Output the (X, Y) coordinate of the center of the cell containing the given text.  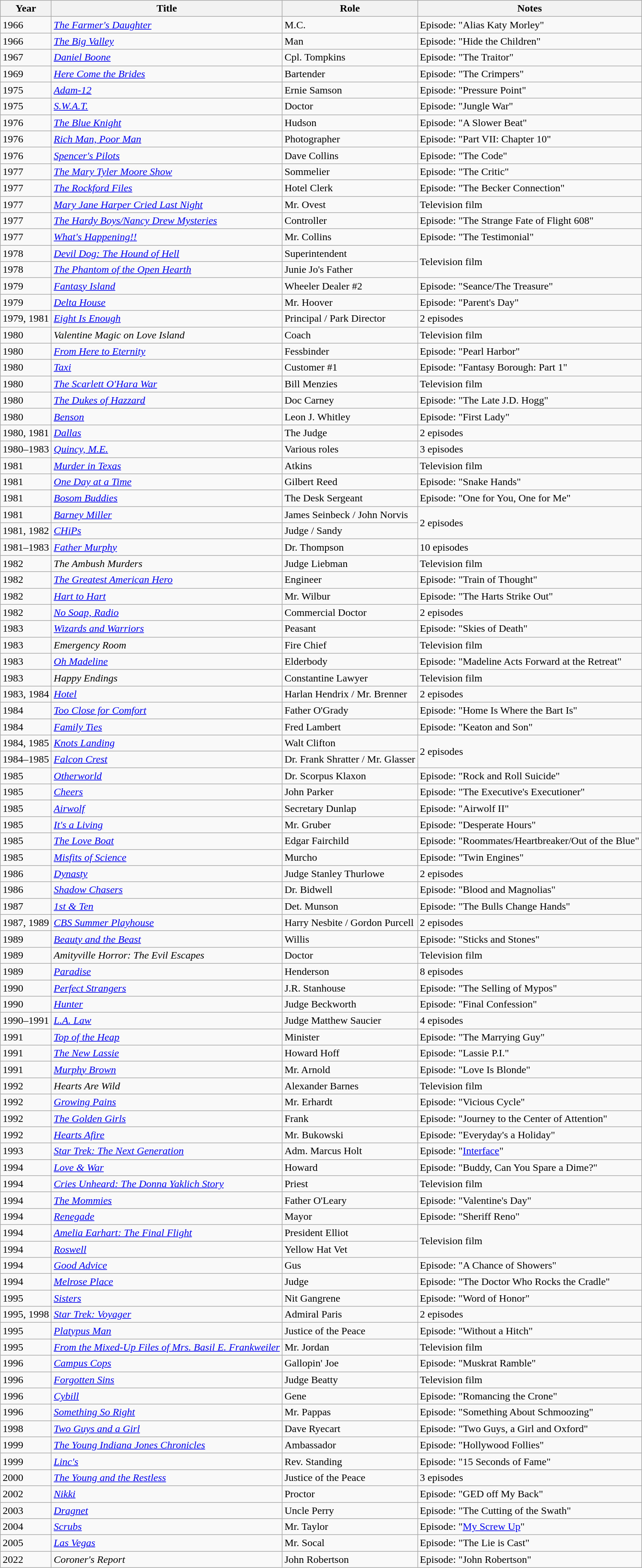
1983, 1984 (26, 694)
Quincy, M.E. (167, 449)
The Rockford Files (167, 188)
Roswell (167, 1249)
Oh Madeline (167, 661)
Episode: "Train of Thought" (530, 580)
Judge Matthew Saucier (350, 1021)
Family Ties (167, 727)
Episode: "Lassie P.I." (530, 1053)
The Desk Sergeant (350, 498)
Various roles (350, 449)
Episode: "Desperate Hours" (530, 825)
Shadow Chasers (167, 890)
Episode: "The Becker Connection" (530, 188)
Gallopin' Joe (350, 1363)
1981–1983 (26, 547)
Otherworld (167, 776)
Episode: "The Crimpers" (530, 74)
Episode: "15 Seconds of Fame" (530, 1461)
Dynasty (167, 874)
Judge Stanley Thurlowe (350, 874)
The Hardy Boys/Nancy Drew Mysteries (167, 221)
Judge Beatty (350, 1380)
Minister (350, 1037)
Taxi (167, 368)
Episode: "The Critic" (530, 172)
L.A. Law (167, 1021)
Episode: "Parent's Day" (530, 302)
Episode: "Rock and Roll Suicide" (530, 776)
10 episodes (530, 547)
Episode: "A Chance of Showers" (530, 1266)
Amelia Earhart: The Final Flight (167, 1233)
John Robertson (350, 1559)
Engineer (350, 580)
Fire Chief (350, 645)
Sommelier (350, 172)
Episode: "A Slower Beat" (530, 123)
Perfect Strangers (167, 988)
Murder in Texas (167, 465)
Hotel (167, 694)
Mr. Collins (350, 237)
Mr. Arnold (350, 1070)
Forgotten Sins (167, 1380)
Det. Munson (350, 906)
Hunter (167, 1004)
The New Lassie (167, 1053)
Episode: "Without a Hitch" (530, 1331)
Atkins (350, 465)
Adm. Marcus Holt (350, 1151)
Walt Clifton (350, 743)
The Greatest American Hero (167, 580)
Coach (350, 335)
Episode: "Valentine's Day" (530, 1200)
Episode: "The Executive's Executioner" (530, 792)
Coroner's Report (167, 1559)
No Soap, Radio (167, 612)
Ernie Samson (350, 90)
Episode: "Snake Hands" (530, 482)
Harry Nesbite / Gordon Purcell (350, 923)
Hotel Clerk (350, 188)
Misfits of Science (167, 857)
Amityville Horror: The Evil Escapes (167, 955)
Sisters (167, 1298)
Episode: "Interface" (530, 1151)
Bill Menzies (350, 384)
Bartender (350, 74)
The Ambush Murders (167, 564)
Hart to Hart (167, 596)
Judge / Sandy (350, 531)
Beauty and the Beast (167, 939)
2002 (26, 1494)
The Scarlett O'Hara War (167, 384)
1990–1991 (26, 1021)
1979, 1981 (26, 319)
Peasant (350, 629)
Leon J. Whitley (350, 416)
Star Trek: Voyager (167, 1315)
M.C. (350, 25)
Episode: "Word of Honor" (530, 1298)
Episode: "The Selling of Mypos" (530, 988)
Episode: "Hollywood Follies" (530, 1445)
Cheers (167, 792)
Barney Miller (167, 515)
Mr. Wilbur (350, 596)
Elderbody (350, 661)
Episode: "The Doctor Who Rocks the Cradle" (530, 1282)
Cybill (167, 1396)
Superintendent (350, 253)
1980–1983 (26, 449)
Judge (350, 1282)
2004 (26, 1527)
Wizards and Warriors (167, 629)
2000 (26, 1478)
Notes (530, 9)
Fantasy Island (167, 286)
Episode: "Something About Schmoozing" (530, 1412)
The Golden Girls (167, 1119)
Renegade (167, 1216)
Constantine Lawyer (350, 678)
The Young and the Restless (167, 1478)
Knots Landing (167, 743)
Episode: "Love Is Blonde" (530, 1070)
It's a Living (167, 825)
One Day at a Time (167, 482)
Dave Ryecart (350, 1429)
The Phantom of the Open Hearth (167, 270)
Mayor (350, 1216)
Episode: "Buddy, Can You Spare a Dime?" (530, 1167)
Episode: "GED off My Back" (530, 1494)
The Young Indiana Jones Chronicles (167, 1445)
Father O'Leary (350, 1200)
Henderson (350, 971)
1967 (26, 57)
Episode: "The Code" (530, 155)
Dr. Thompson (350, 547)
Airwolf (167, 808)
Episode: "Skies of Death" (530, 629)
Photographer (350, 139)
Fred Lambert (350, 727)
Mr. Socal (350, 1543)
S.W.A.T. (167, 106)
Harlan Hendrix / Mr. Brenner (350, 694)
Dallas (167, 433)
Dragnet (167, 1510)
Episode: "The Late J.D. Hogg" (530, 400)
Frank (350, 1119)
Father O'Grady (350, 710)
Episode: "My Screw Up" (530, 1527)
Proctor (350, 1494)
Emergency Room (167, 645)
Mary Jane Harper Cried Last Night (167, 205)
Dr. Bidwell (350, 890)
Episode: "Blood and Magnolias" (530, 890)
Paradise (167, 971)
Episode: "The Marrying Guy" (530, 1037)
Platypus Man (167, 1331)
Two Guys and a Girl (167, 1429)
Customer #1 (350, 368)
The Mommies (167, 1200)
Mr. Hoover (350, 302)
1987 (26, 906)
CBS Summer Playhouse (167, 923)
Daniel Boone (167, 57)
Episode: "First Lady" (530, 416)
Love & War (167, 1167)
Episode: "Muskrat Ramble" (530, 1363)
Episode: "Journey to the Center of Attention" (530, 1119)
Hearts Afire (167, 1135)
1981, 1982 (26, 531)
1984–1985 (26, 760)
J.R. Stanhouse (350, 988)
Las Vegas (167, 1543)
Episode: "Vicious Cycle" (530, 1102)
Episode: "The Traitor" (530, 57)
Junie Jo's Father (350, 270)
Title (167, 9)
Eight Is Enough (167, 319)
Episode: "Jungle War" (530, 106)
Nikki (167, 1494)
The Judge (350, 433)
Episode: "Madeline Acts Forward at the Retreat" (530, 661)
Episode: "Part VII: Chapter 10" (530, 139)
Bosom Buddies (167, 498)
Episode: "The Lie is Cast" (530, 1543)
From Here to Eternity (167, 351)
Mr. Pappas (350, 1412)
Episode: "Seance/The Treasure" (530, 286)
Controller (350, 221)
1998 (26, 1429)
Gus (350, 1266)
Episode: "Two Guys, a Girl and Oxford" (530, 1429)
Role (350, 9)
Rev. Standing (350, 1461)
Judge Liebman (350, 564)
Ambassador (350, 1445)
Mr. Erhardt (350, 1102)
Episode: "The Cutting of the Swath" (530, 1510)
Happy Endings (167, 678)
Episode: "The Strange Fate of Flight 608" (530, 221)
Benson (167, 416)
Dr. Scorpus Klaxon (350, 776)
Star Trek: The Next Generation (167, 1151)
Cries Unheard: The Donna Yaklich Story (167, 1184)
Howard (350, 1167)
Murcho (350, 857)
Campus Cops (167, 1363)
Devil Dog: The Hound of Hell (167, 253)
1980, 1981 (26, 433)
Mr. Taylor (350, 1527)
Admiral Paris (350, 1315)
Episode: "Pressure Point" (530, 90)
Edgar Fairchild (350, 841)
Linc's (167, 1461)
Secretary Dunlap (350, 808)
Judge Beckworth (350, 1004)
1993 (26, 1151)
Mr. Jordan (350, 1347)
Principal / Park Director (350, 319)
Hearts Are Wild (167, 1086)
CHiPs (167, 531)
Spencer's Pilots (167, 155)
What's Happening!! (167, 237)
Howard Hoff (350, 1053)
Uncle Perry (350, 1510)
Nit Gangrene (350, 1298)
Yellow Hat Vet (350, 1249)
Episode: "Pearl Harbor" (530, 351)
Melrose Place (167, 1282)
Top of the Heap (167, 1037)
1995, 1998 (26, 1315)
The Blue Knight (167, 123)
Episode: "Hide the Children" (530, 41)
Doc Carney (350, 400)
Dr. Frank Shratter / Mr. Glasser (350, 760)
The Dukes of Hazzard (167, 400)
2003 (26, 1510)
Fessbinder (350, 351)
Wheeler Dealer #2 (350, 286)
Episode: "Final Confession" (530, 1004)
Episode: "The Bulls Change Hands" (530, 906)
John Parker (350, 792)
Episode: "Home Is Where the Bart Is" (530, 710)
Valentine Magic on Love Island (167, 335)
1969 (26, 74)
Mr. Bukowski (350, 1135)
Man (350, 41)
The Farmer's Daughter (167, 25)
Gilbert Reed (350, 482)
Episode: "Sheriff Reno" (530, 1216)
1987, 1989 (26, 923)
Cpl. Tompkins (350, 57)
Priest (350, 1184)
4 episodes (530, 1021)
Too Close for Comfort (167, 710)
Here Come the Brides (167, 74)
The Love Boat (167, 841)
Episode: "Roommates/Heartbreaker/Out of the Blue" (530, 841)
1984, 1985 (26, 743)
Episode: "Airwolf II" (530, 808)
2022 (26, 1559)
Gene (350, 1396)
Scrubs (167, 1527)
Episode: "Keaton and Son" (530, 727)
Episode: "Everyday's a Holiday" (530, 1135)
Episode: "John Robertson" (530, 1559)
Episode: "Alias Katy Morley" (530, 25)
Adam-12 (167, 90)
Episode: "The Testimonial" (530, 237)
Hudson (350, 123)
1st & Ten (167, 906)
Willis (350, 939)
Good Advice (167, 1266)
Alexander Barnes (350, 1086)
2005 (26, 1543)
Mr. Ovest (350, 205)
Episode: "One for You, One for Me" (530, 498)
Delta House (167, 302)
Growing Pains (167, 1102)
From the Mixed-Up Files of Mrs. Basil E. Frankweiler (167, 1347)
Murphy Brown (167, 1070)
Falcon Crest (167, 760)
Year (26, 9)
James Seinbeck / John Norvis (350, 515)
The Big Valley (167, 41)
Episode: "Sticks and Stones" (530, 939)
President Elliot (350, 1233)
Father Murphy (167, 547)
Rich Man, Poor Man (167, 139)
Episode: "The Harts Strike Out" (530, 596)
The Mary Tyler Moore Show (167, 172)
Commercial Doctor (350, 612)
Episode: "Fantasy Borough: Part 1" (530, 368)
Mr. Gruber (350, 825)
Something So Right (167, 1412)
Episode: "Romancing the Crone" (530, 1396)
Dave Collins (350, 155)
8 episodes (530, 971)
Episode: "Twin Engines" (530, 857)
